Output the [X, Y] coordinate of the center of the cell containing the given text.  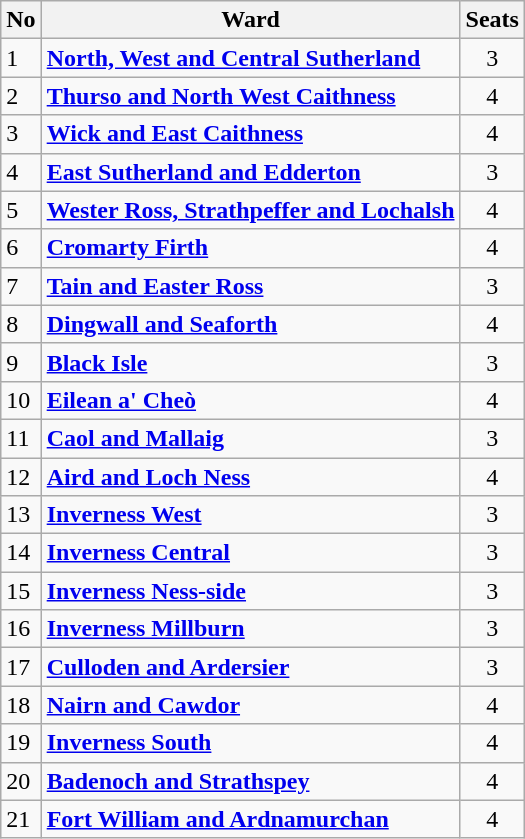
East Sutherland and Edderton [250, 172]
Seats [492, 20]
Wester Ross, Strathpeffer and Lochalsh [250, 210]
Culloden and Ardersier [250, 667]
12 [21, 477]
2 [21, 96]
Caol and Mallaig [250, 438]
8 [21, 324]
Tain and Easter Ross [250, 286]
Inverness Central [250, 553]
5 [21, 210]
15 [21, 591]
10 [21, 400]
16 [21, 629]
21 [21, 819]
Black Isle [250, 362]
6 [21, 248]
13 [21, 515]
Inverness West [250, 515]
20 [21, 781]
Wick and East Caithness [250, 134]
Badenoch and Strathspey [250, 781]
Nairn and Cawdor [250, 705]
Ward [250, 20]
18 [21, 705]
Aird and Loch Ness [250, 477]
North, West and Central Sutherland [250, 58]
7 [21, 286]
9 [21, 362]
14 [21, 553]
Thurso and North West Caithness [250, 96]
Fort William and Ardnamurchan [250, 819]
17 [21, 667]
No [21, 20]
Cromarty Firth [250, 248]
Inverness South [250, 743]
11 [21, 438]
1 [21, 58]
19 [21, 743]
Inverness Millburn [250, 629]
Inverness Ness-side [250, 591]
Dingwall and Seaforth [250, 324]
Eilean a' Cheò [250, 400]
